Search for the cell housing the specified text and yield its (x, y) center coordinate. 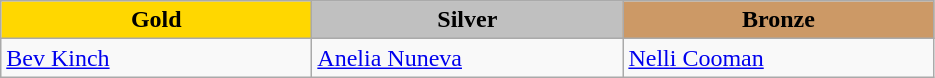
Bronze (778, 20)
Silver (468, 20)
Anelia Nuneva (468, 58)
Nelli Cooman (778, 58)
Bev Kinch (156, 58)
Gold (156, 20)
